Locate the cell with the specified text and output its [X, Y] center coordinate. 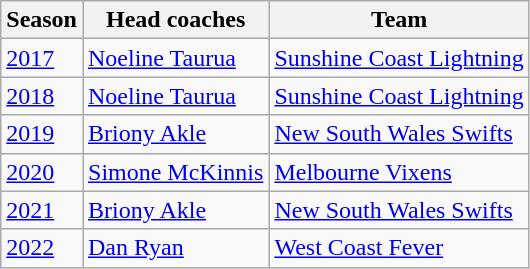
Dan Ryan [175, 248]
Season [42, 20]
2019 [42, 134]
2022 [42, 248]
Melbourne Vixens [399, 172]
2018 [42, 96]
Team [399, 20]
2020 [42, 172]
2021 [42, 210]
Simone McKinnis [175, 172]
West Coast Fever [399, 248]
Head coaches [175, 20]
2017 [42, 58]
